Capture the cell that displays the provided text and extract its [X, Y] central coordinate. 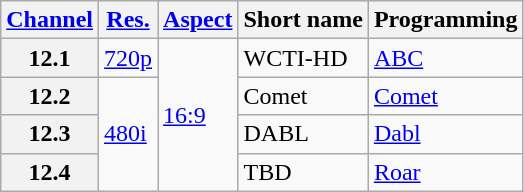
Channel [50, 20]
WCTI-HD [303, 58]
Short name [303, 20]
Res. [128, 20]
480i [128, 134]
Programming [446, 20]
Roar [446, 172]
12.3 [50, 134]
ABC [446, 58]
720p [128, 58]
DABL [303, 134]
TBD [303, 172]
16:9 [198, 115]
12.1 [50, 58]
12.4 [50, 172]
Aspect [198, 20]
Dabl [446, 134]
12.2 [50, 96]
